For the text-containing cell, return its midpoint in [x, y] coordinate format. 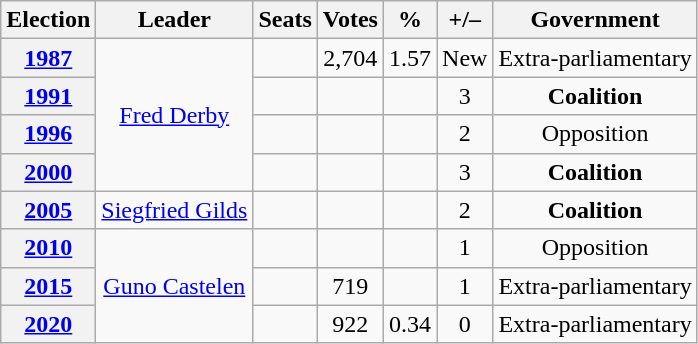
2005 [48, 210]
922 [350, 324]
2015 [48, 286]
Fred Derby [174, 115]
% [410, 20]
1987 [48, 58]
2010 [48, 248]
2,704 [350, 58]
Election [48, 20]
0 [465, 324]
2020 [48, 324]
0.34 [410, 324]
Leader [174, 20]
1996 [48, 134]
Votes [350, 20]
Government [595, 20]
719 [350, 286]
+/– [465, 20]
Siegfried Gilds [174, 210]
Seats [285, 20]
New [465, 58]
1.57 [410, 58]
2000 [48, 172]
1991 [48, 96]
Guno Castelen [174, 286]
